Find where the given text appears and provide that cell's center as (x, y) coordinate. 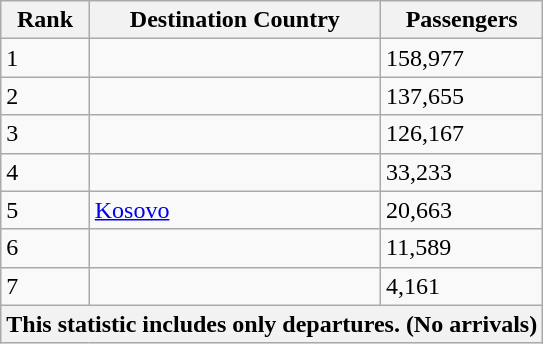
126,167 (462, 134)
3 (45, 134)
4 (45, 172)
This statistic includes only departures. (No arrivals) (272, 324)
137,655 (462, 96)
6 (45, 248)
Destination Country (234, 20)
33,233 (462, 172)
7 (45, 286)
Rank (45, 20)
5 (45, 210)
2 (45, 96)
158,977 (462, 58)
Kosovo (234, 210)
4,161 (462, 286)
Passengers (462, 20)
20,663 (462, 210)
1 (45, 58)
11,589 (462, 248)
